Provide the [X, Y] coordinate of the cell's center where the given text is located.  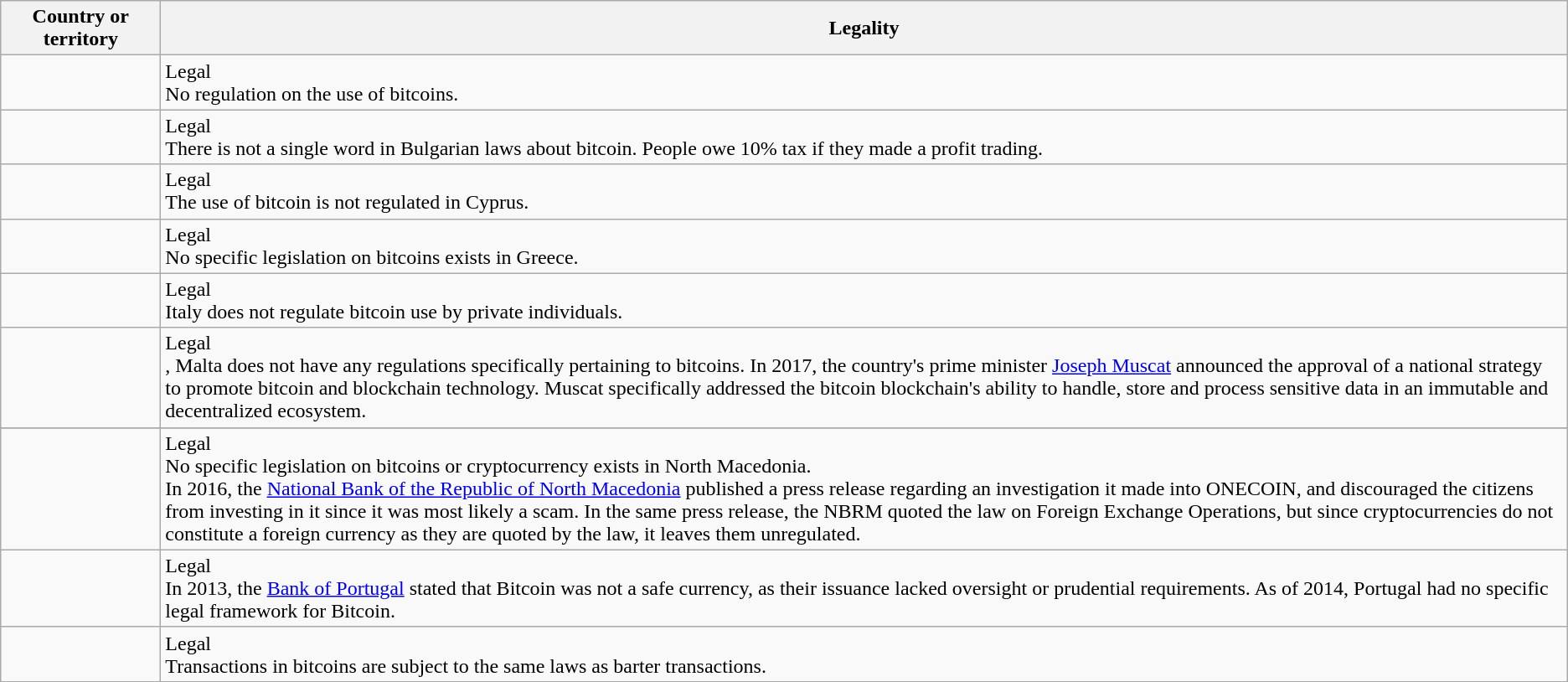
Legality [864, 28]
LegalThere is not a single word in Bulgarian laws about bitcoin. People owe 10% tax if they made a profit trading. [864, 137]
LegalItaly does not regulate bitcoin use by private individuals. [864, 300]
Country or territory [80, 28]
LegalNo specific legislation on bitcoins exists in Greece. [864, 246]
LegalThe use of bitcoin is not regulated in Cyprus. [864, 191]
LegalTransactions in bitcoins are subject to the same laws as barter transactions. [864, 654]
LegalNo regulation on the use of bitcoins. [864, 82]
